Output the [x, y] coordinate of the center of the cell containing the given text.  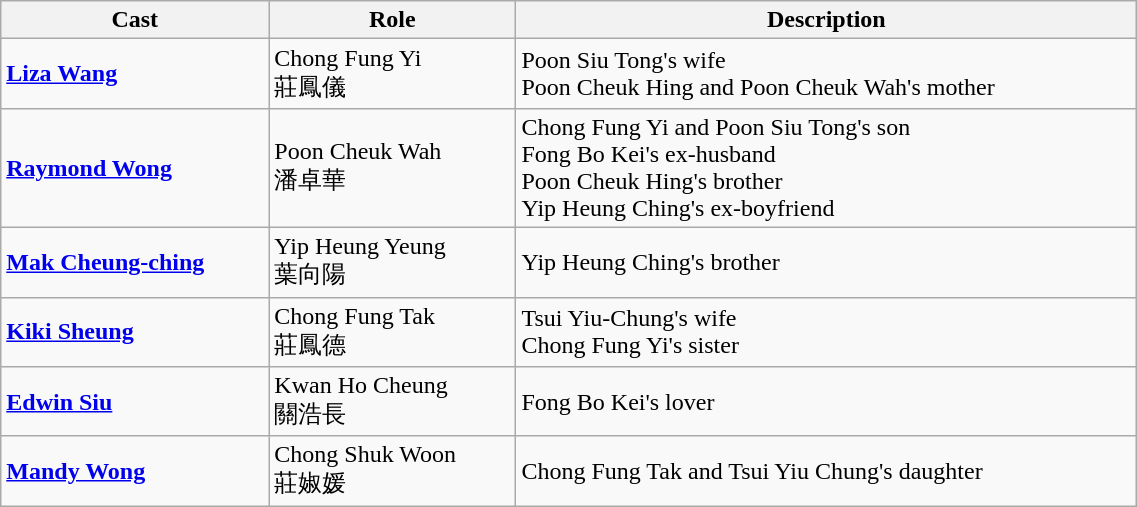
Kiki Sheung [135, 332]
Role [392, 20]
Fong Bo Kei's lover [826, 402]
Cast [135, 20]
Poon Cheuk Wah潘卓華 [392, 168]
Yip Heung Yeung葉向陽 [392, 262]
Mandy Wong [135, 471]
Chong Fung Yi and Poon Siu Tong's sonFong Bo Kei's ex-husbandPoon Cheuk Hing's brotherYip Heung Ching's ex-boyfriend [826, 168]
Edwin Siu [135, 402]
Liza Wang [135, 74]
Tsui Yiu-Chung's wifeChong Fung Yi's sister [826, 332]
Kwan Ho Cheung關浩長 [392, 402]
Chong Shuk Woon莊婌媛 [392, 471]
Raymond Wong [135, 168]
Description [826, 20]
Chong Fung Yi莊鳳儀 [392, 74]
Mak Cheung-ching [135, 262]
Yip Heung Ching's brother [826, 262]
Chong Fung Tak莊鳳德 [392, 332]
Chong Fung Tak and Tsui Yiu Chung's daughter [826, 471]
Poon Siu Tong's wifePoon Cheuk Hing and Poon Cheuk Wah's mother [826, 74]
